Scan for the cell matching the given text and deliver its (x, y) coordinate at center. 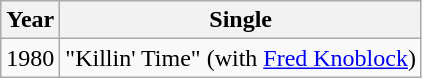
1980 (30, 58)
"Killin' Time" (with Fred Knoblock) (241, 58)
Single (241, 20)
Year (30, 20)
